From the cell containing the given text, extract its center point as [X, Y] coordinate. 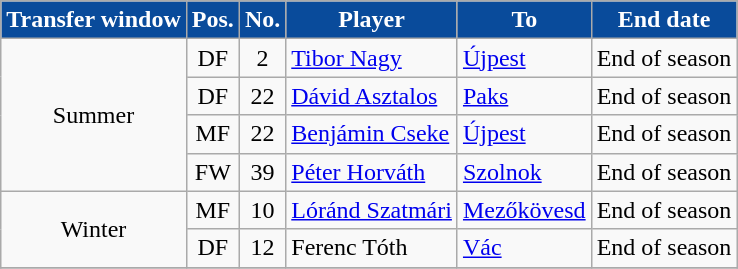
Péter Horváth [372, 172]
10 [262, 210]
Paks [524, 96]
End date [664, 20]
Benjámin Cseke [372, 134]
Szolnok [524, 172]
2 [262, 58]
Mezőkövesd [524, 210]
FW [212, 172]
To [524, 20]
Player [372, 20]
Ferenc Tóth [372, 248]
Pos. [212, 20]
Tibor Nagy [372, 58]
39 [262, 172]
No. [262, 20]
12 [262, 248]
Transfer window [94, 20]
Winter [94, 229]
Lóránd Szatmári [372, 210]
Dávid Asztalos [372, 96]
Vác [524, 248]
Summer [94, 115]
